For the text-containing cell, return its midpoint in (x, y) coordinate format. 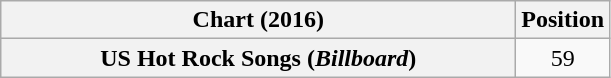
Chart (2016) (258, 20)
US Hot Rock Songs (Billboard) (258, 58)
59 (563, 58)
Position (563, 20)
